Output the [X, Y] coordinate of the center of the cell containing the given text.  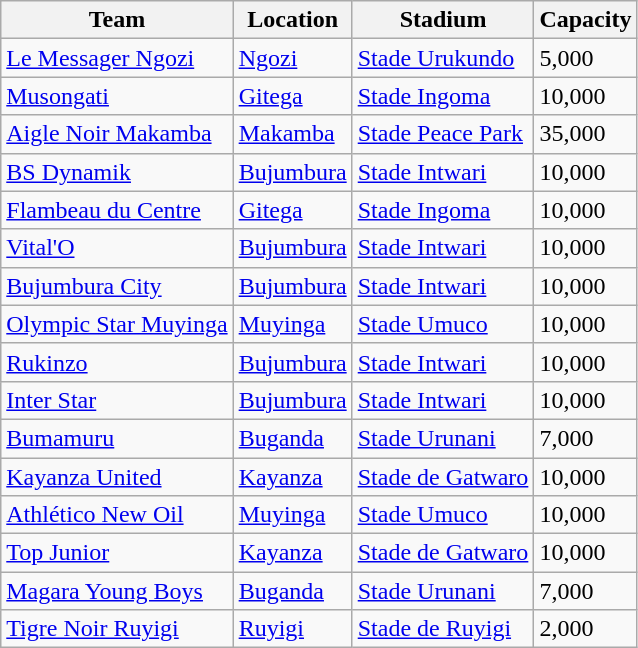
Bujumbura City [117, 286]
Inter Star [117, 400]
Athlético New Oil [117, 515]
Bumamuru [117, 438]
Stade Urukundo [443, 58]
Stadium [443, 20]
Rukinzo [117, 362]
Le Messager Ngozi [117, 58]
Team [117, 20]
Magara Young Boys [117, 591]
Flambeau du Centre [117, 210]
5,000 [586, 58]
Aigle Noir Makamba [117, 134]
Ruyigi [292, 629]
Makamba [292, 134]
Stade Peace Park [443, 134]
Tigre Noir Ruyigi [117, 629]
Capacity [586, 20]
Location [292, 20]
Top Junior [117, 553]
Stade de Ruyigi [443, 629]
Kayanza United [117, 477]
2,000 [586, 629]
Olympic Star Muyinga [117, 324]
35,000 [586, 134]
Musongati [117, 96]
BS Dynamik [117, 172]
Ngozi [292, 58]
Vital'O [117, 248]
